Return [X, Y] of the center of cell containing provided text 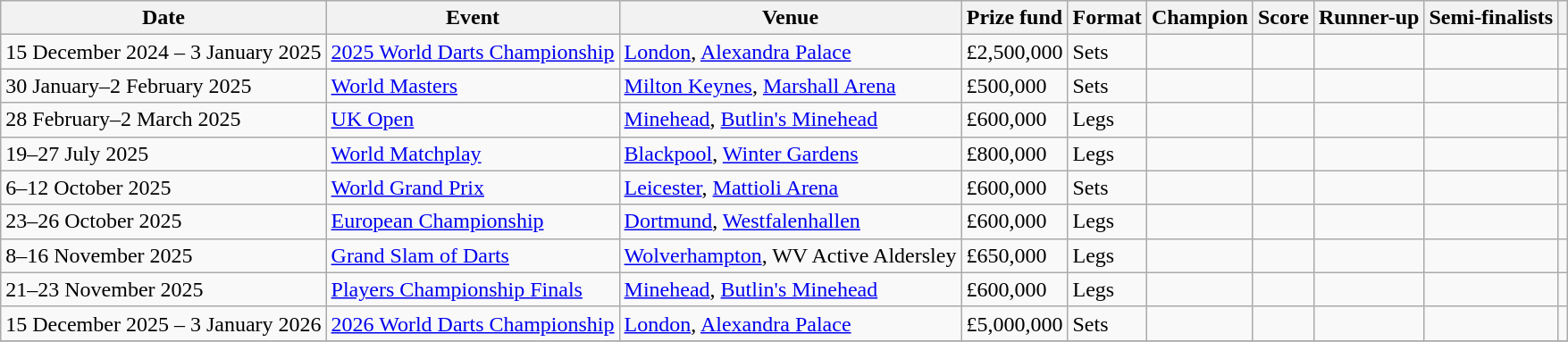
21–23 November 2025 [164, 289]
World Masters [473, 86]
£5,000,000 [1015, 323]
Score [1283, 18]
Venue [790, 18]
UK Open [473, 120]
Prize fund [1015, 18]
Wolverhampton, WV Active Aldersley [790, 255]
30 January–2 February 2025 [164, 86]
2025 World Darts Championship [473, 52]
Players Championship Finals [473, 289]
Event [473, 18]
15 December 2024 – 3 January 2025 [164, 52]
28 February–2 March 2025 [164, 120]
Format [1107, 18]
Leicester, Mattioli Arena [790, 188]
Milton Keynes, Marshall Arena [790, 86]
World Matchplay [473, 154]
6–12 October 2025 [164, 188]
Dortmund, Westfalenhallen [790, 221]
Runner-up [1369, 18]
£650,000 [1015, 255]
£800,000 [1015, 154]
Grand Slam of Darts [473, 255]
Date [164, 18]
£500,000 [1015, 86]
Champion [1199, 18]
£2,500,000 [1015, 52]
European Championship [473, 221]
19–27 July 2025 [164, 154]
World Grand Prix [473, 188]
2026 World Darts Championship [473, 323]
23–26 October 2025 [164, 221]
Blackpool, Winter Gardens [790, 154]
8–16 November 2025 [164, 255]
15 December 2025 – 3 January 2026 [164, 323]
Semi-finalists [1491, 18]
